Return (x, y) of the center of cell containing provided text 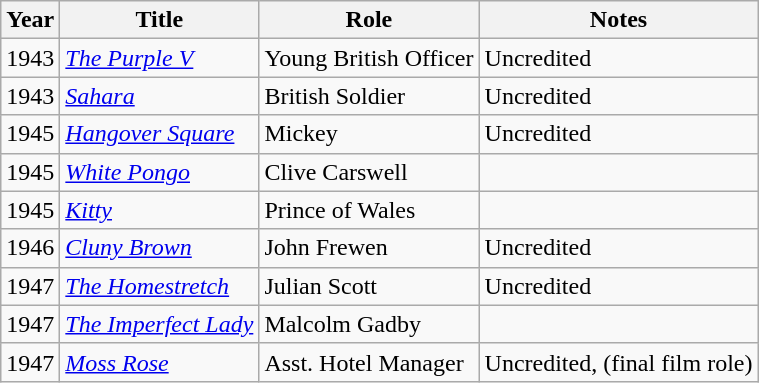
Prince of Wales (369, 210)
The Imperfect Lady (160, 324)
Notes (618, 20)
John Frewen (369, 248)
White Pongo (160, 172)
Uncredited, (final film role) (618, 362)
Cluny Brown (160, 248)
Clive Carswell (369, 172)
Kitty (160, 210)
Young British Officer (369, 58)
Malcolm Gadby (369, 324)
The Purple V (160, 58)
Mickey (369, 134)
Sahara (160, 96)
Moss Rose (160, 362)
Title (160, 20)
Hangover Square (160, 134)
Role (369, 20)
The Homestretch (160, 286)
Year (30, 20)
1946 (30, 248)
British Soldier (369, 96)
Julian Scott (369, 286)
Asst. Hotel Manager (369, 362)
